From the cell containing the given text, extract its center point as (X, Y) coordinate. 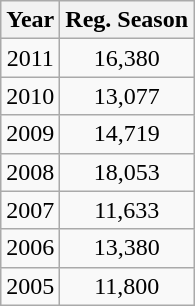
11,800 (127, 286)
2007 (30, 210)
18,053 (127, 172)
13,077 (127, 96)
13,380 (127, 248)
2011 (30, 58)
2008 (30, 172)
Reg. Season (127, 20)
Year (30, 20)
2005 (30, 286)
2006 (30, 248)
2009 (30, 134)
2010 (30, 96)
16,380 (127, 58)
11,633 (127, 210)
14,719 (127, 134)
